Provide the (x, y) coordinate of the cell's center where the given text is located.  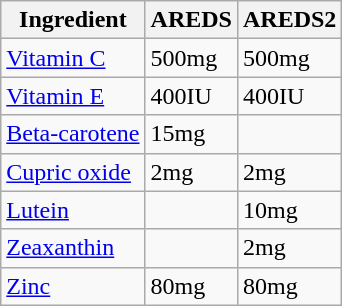
Lutein (73, 210)
AREDS2 (289, 20)
15mg (191, 134)
Vitamin C (73, 58)
Zinc (73, 286)
Cupric oxide (73, 172)
AREDS (191, 20)
Ingredient (73, 20)
Beta-carotene (73, 134)
10mg (289, 210)
Zeaxanthin (73, 248)
Vitamin E (73, 96)
